Output the (x, y) coordinate of the center of the cell containing the given text.  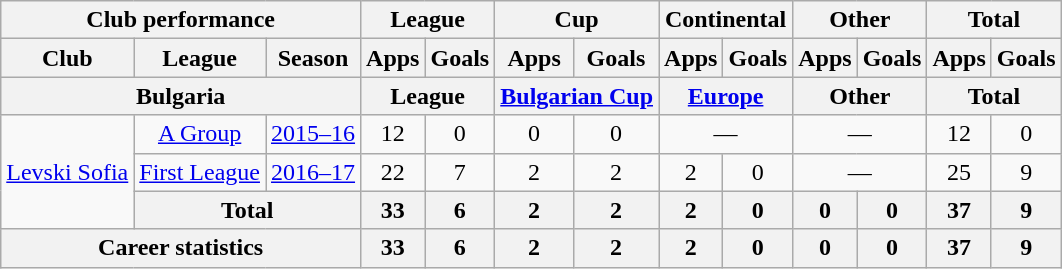
Season (314, 58)
Club performance (181, 20)
25 (959, 172)
Europe (726, 96)
Bulgaria (181, 96)
22 (393, 172)
First League (200, 172)
2016–17 (314, 172)
Club (68, 58)
7 (460, 172)
Cup (577, 20)
2015–16 (314, 134)
Bulgarian Cup (577, 96)
A Group (200, 134)
Levski Sofia (68, 172)
Career statistics (181, 248)
Continental (726, 20)
